Return the [X, Y] coordinate for the center point of the cell that contains the specified text.  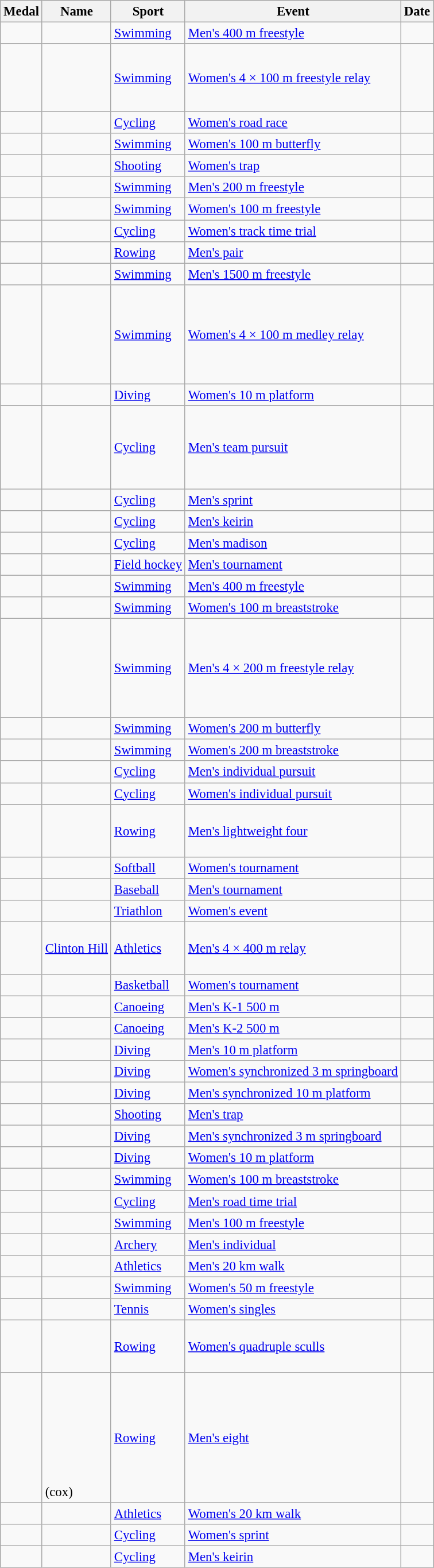
Women's 200 m breaststroke [293, 750]
Event [293, 11]
Date [417, 11]
Women's road race [293, 123]
Medal [22, 11]
Men's pair [293, 252]
Men's trap [293, 1115]
Men's eight [293, 1438]
Men's synchronized 10 m platform [293, 1093]
Baseball [148, 889]
Field hockey [148, 565]
Women's 20 km walk [293, 1513]
Men's K-1 500 m [293, 1007]
Men's 1500 m freestyle [293, 274]
Women's track time trial [293, 231]
Men's 4 × 200 m freestyle relay [293, 669]
Men's madison [293, 543]
Women's quadruple sculls [293, 1346]
Name [76, 11]
Men's 10 m platform [293, 1050]
Tennis [148, 1309]
Men's sprint [293, 500]
Men's lightweight four [293, 831]
(cox) [76, 1438]
Women's 200 m butterfly [293, 729]
Women's individual pursuit [293, 793]
Men's individual [293, 1245]
Women's event [293, 911]
Women's sprint [293, 1535]
Men's 200 m freestyle [293, 188]
Women's 100 m freestyle [293, 209]
Men's team pursuit [293, 448]
Women's 4 × 100 m freestyle relay [293, 78]
Men's synchronized 3 m springboard [293, 1136]
Sport [148, 11]
Clinton Hill [76, 948]
Men's 4 × 400 m relay [293, 948]
Women's singles [293, 1309]
Men's road time trial [293, 1201]
Softball [148, 868]
Basketball [148, 985]
Women's 100 m butterfly [293, 144]
Men's 20 km walk [293, 1266]
Triathlon [148, 911]
Women's trap [293, 166]
Women's 50 m freestyle [293, 1288]
Men's K-2 500 m [293, 1028]
Men's individual pursuit [293, 772]
Archery [148, 1245]
Women's synchronized 3 m springboard [293, 1072]
Women's 4 × 100 m medley relay [293, 334]
Men's 100 m freestyle [293, 1223]
